Return (x, y) of the center of cell containing provided text 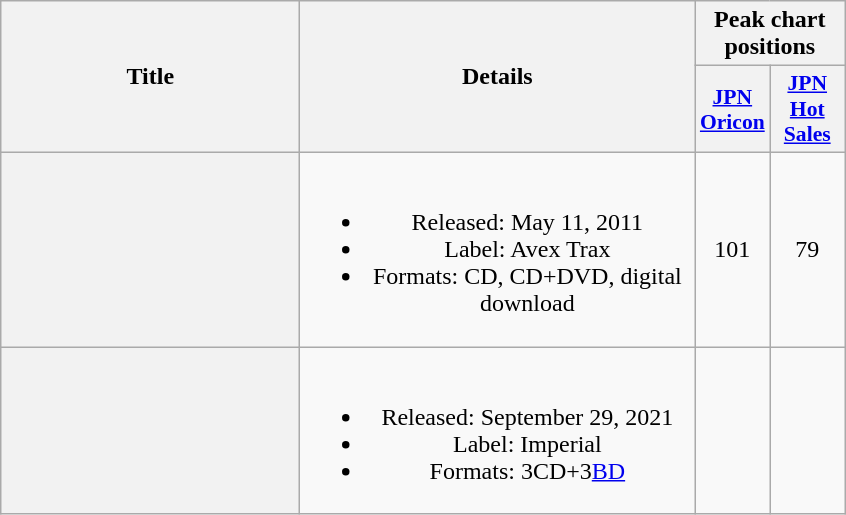
JPNOricon (732, 110)
101 (732, 249)
JPNHotSales (808, 110)
Details (498, 77)
Peak chart positions (770, 34)
Released: September 29, 2021Label: ImperialFormats: 3CD+3BD (498, 430)
Released: May 11, 2011Label: Avex TraxFormats: CD, CD+DVD, digital download (498, 249)
Title (150, 77)
79 (808, 249)
